For the text-containing cell, return its midpoint in (x, y) coordinate format. 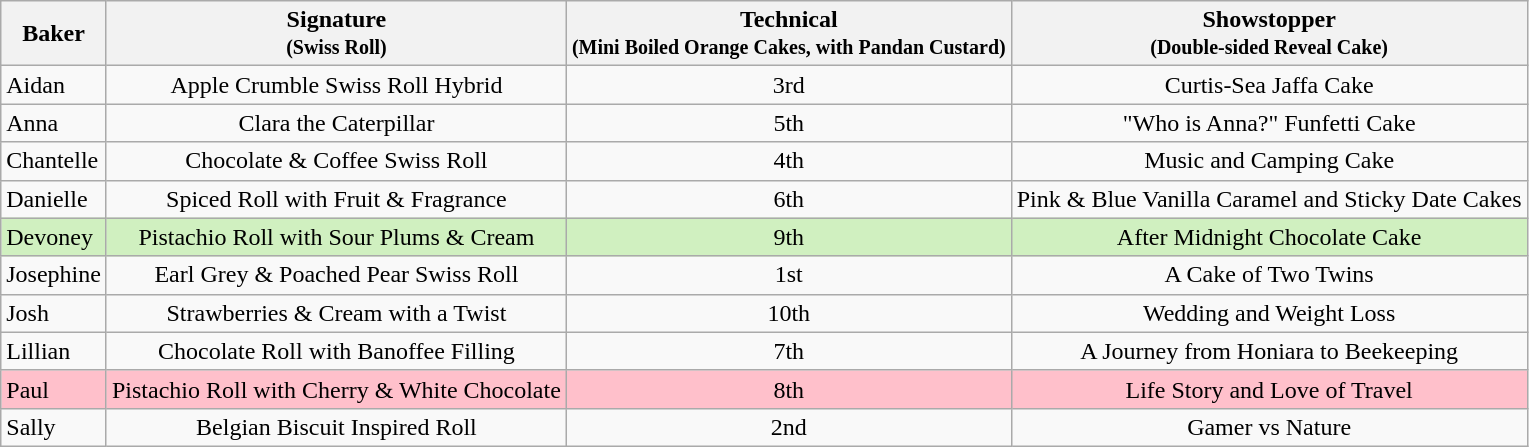
Devoney (54, 237)
Belgian Biscuit Inspired Roll (336, 427)
Pink & Blue Vanilla Caramel and Sticky Date Cakes (1269, 199)
7th (788, 351)
Spiced Roll with Fruit & Fragrance (336, 199)
1st (788, 275)
Gamer vs Nature (1269, 427)
3rd (788, 85)
Music and Camping Cake (1269, 161)
10th (788, 313)
Curtis-Sea Jaffa Cake (1269, 85)
Earl Grey & Poached Pear Swiss Roll (336, 275)
Danielle (54, 199)
8th (788, 389)
Chocolate & Coffee Swiss Roll (336, 161)
Life Story and Love of Travel (1269, 389)
Josephine (54, 275)
Aidan (54, 85)
6th (788, 199)
After Midnight Chocolate Cake (1269, 237)
Lillian (54, 351)
Showstopper(Double-sided Reveal Cake) (1269, 34)
Pistachio Roll with Sour Plums & Cream (336, 237)
4th (788, 161)
Chantelle (54, 161)
Paul (54, 389)
A Journey from Honiara to Beekeeping (1269, 351)
Clara the Caterpillar (336, 123)
5th (788, 123)
Sally (54, 427)
Apple Crumble Swiss Roll Hybrid (336, 85)
9th (788, 237)
Anna (54, 123)
A Cake of Two Twins (1269, 275)
"Who is Anna?" Funfetti Cake (1269, 123)
Strawberries & Cream with a Twist (336, 313)
Wedding and Weight Loss (1269, 313)
Technical(Mini Boiled Orange Cakes, with Pandan Custard) (788, 34)
Baker (54, 34)
Signature(Swiss Roll) (336, 34)
Chocolate Roll with Banoffee Filling (336, 351)
Pistachio Roll with Cherry & White Chocolate (336, 389)
2nd (788, 427)
Josh (54, 313)
